Provide the (X, Y) coordinate of the cell's center where the given text is located.  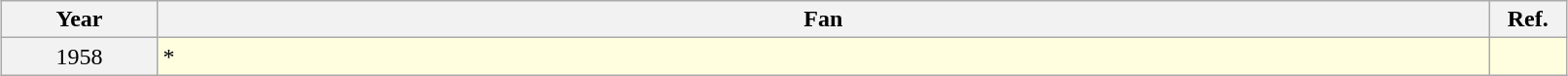
Ref. (1529, 19)
Fan (823, 19)
1958 (80, 57)
Year (80, 19)
* (823, 57)
